Identify which cell holds the provided text, then report its (X, Y) central coordinate. 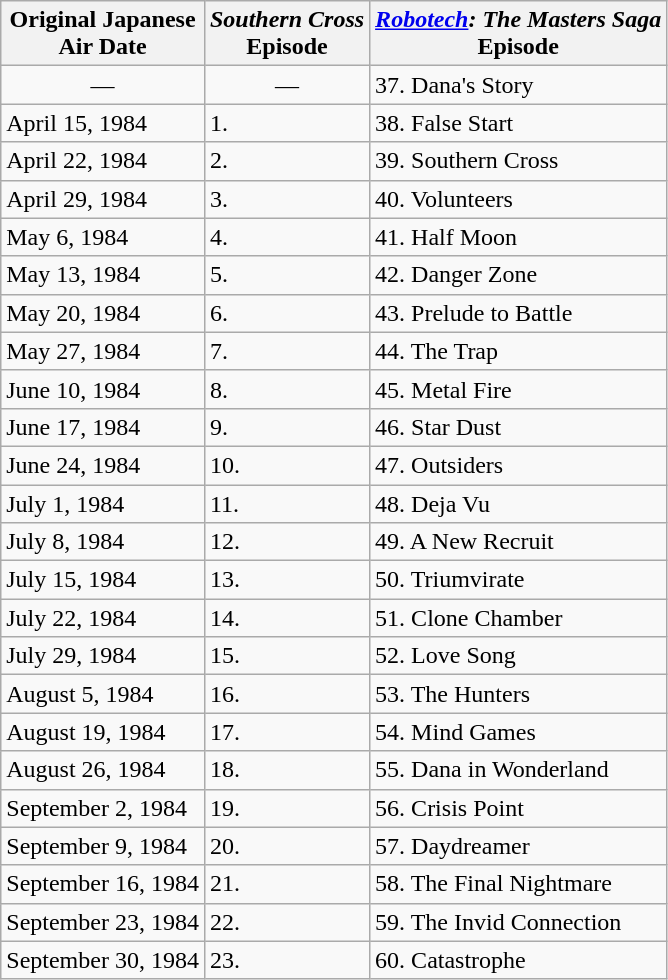
July 22, 1984 (103, 618)
12. (286, 542)
10. (286, 465)
59. The Invid Connection (518, 922)
7. (286, 351)
49. A New Recruit (518, 542)
Southern CrossEpisode (286, 34)
2. (286, 161)
April 15, 1984 (103, 123)
4. (286, 237)
June 10, 1984 (103, 389)
September 9, 1984 (103, 846)
May 6, 1984 (103, 237)
39. Southern Cross (518, 161)
19. (286, 808)
August 5, 1984 (103, 694)
55. Dana in Wonderland (518, 770)
58. The Final Nightmare (518, 884)
August 26, 1984 (103, 770)
38. False Start (518, 123)
5. (286, 275)
21. (286, 884)
September 23, 1984 (103, 922)
51. Clone Chamber (518, 618)
9. (286, 427)
13. (286, 580)
June 24, 1984 (103, 465)
56. Crisis Point (518, 808)
May 20, 1984 (103, 313)
Robotech: The Masters SagaEpisode (518, 34)
July 8, 1984 (103, 542)
6. (286, 313)
53. The Hunters (518, 694)
50. Triumvirate (518, 580)
July 15, 1984 (103, 580)
23. (286, 960)
June 17, 1984 (103, 427)
15. (286, 656)
May 27, 1984 (103, 351)
18. (286, 770)
40. Volunteers (518, 199)
45. Metal Fire (518, 389)
48. Deja Vu (518, 503)
April 22, 1984 (103, 161)
11. (286, 503)
3. (286, 199)
August 19, 1984 (103, 732)
1. (286, 123)
46. Star Dust (518, 427)
14. (286, 618)
22. (286, 922)
July 1, 1984 (103, 503)
41. Half Moon (518, 237)
July 29, 1984 (103, 656)
54. Mind Games (518, 732)
September 2, 1984 (103, 808)
47. Outsiders (518, 465)
52. Love Song (518, 656)
September 16, 1984 (103, 884)
Original JapaneseAir Date (103, 34)
8. (286, 389)
60. Catastrophe (518, 960)
May 13, 1984 (103, 275)
42. Danger Zone (518, 275)
57. Daydreamer (518, 846)
44. The Trap (518, 351)
37. Dana's Story (518, 85)
17. (286, 732)
April 29, 1984 (103, 199)
43. Prelude to Battle (518, 313)
16. (286, 694)
September 30, 1984 (103, 960)
20. (286, 846)
